Determine the (X, Y) coordinate at the center of the cell enclosing the given text.  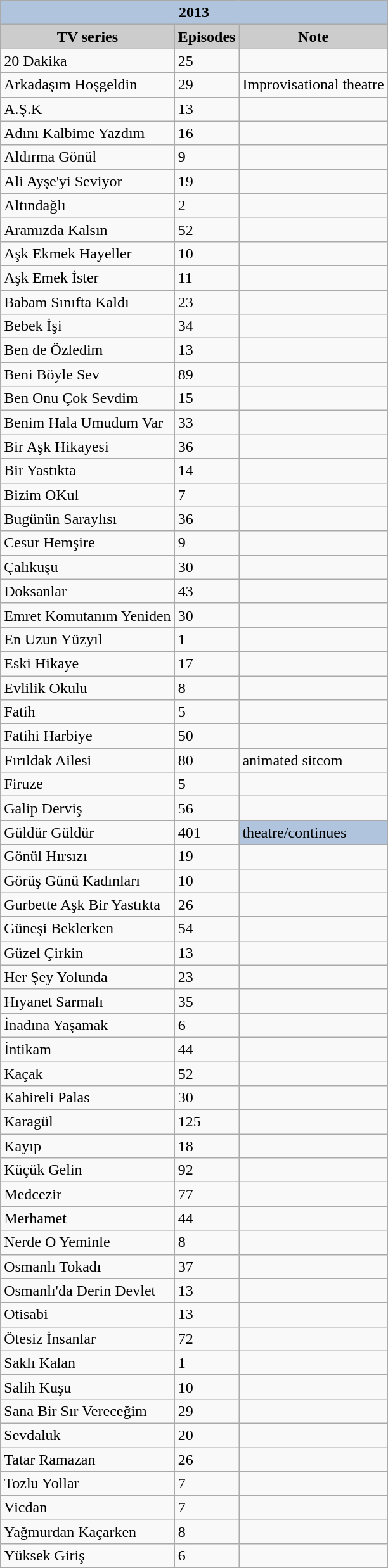
Kayıp (87, 1146)
Ben de Özledim (87, 350)
Adını Kalbime Yazdım (87, 133)
A.Ş.K (87, 109)
33 (207, 423)
İntikam (87, 1049)
Karagül (87, 1122)
Doksanlar (87, 591)
43 (207, 591)
34 (207, 326)
Gurbette Aşk Bir Yastıkta (87, 905)
Aşk Emek İster (87, 277)
89 (207, 374)
Yüksek Giriş (87, 1556)
25 (207, 61)
401 (207, 832)
animated sitcom (313, 760)
2 (207, 205)
Fırıldak Ailesi (87, 760)
Aşk Ekmek Hayeller (87, 253)
Görüş Günü Kadınları (87, 881)
Ötesiz İnsanlar (87, 1339)
Salih Kuşu (87, 1387)
Bir Yastıkta (87, 471)
Kaçak (87, 1074)
Bebek İşi (87, 326)
54 (207, 929)
72 (207, 1339)
Beni Böyle Sev (87, 374)
Nerde O Yeminle (87, 1242)
Galip Derviş (87, 808)
20 (207, 1435)
17 (207, 663)
35 (207, 1001)
2013 (194, 13)
theatre/continues (313, 832)
Bizim OKul (87, 495)
Ali Ayşe'yi Seviyor (87, 181)
18 (207, 1146)
11 (207, 277)
TV series (87, 37)
Merhamet (87, 1218)
80 (207, 760)
Aldırma Gönül (87, 157)
En Uzun Yüzyıl (87, 639)
77 (207, 1194)
Emret Komutanım Yeniden (87, 615)
Note (313, 37)
Eski Hikaye (87, 663)
Evlilik Okulu (87, 687)
Fatih (87, 712)
Tozlu Yollar (87, 1484)
16 (207, 133)
Improvisational theatre (313, 85)
Küçük Gelin (87, 1170)
Aramızda Kalsın (87, 229)
İnadına Yaşamak (87, 1025)
Hıyanet Sarmalı (87, 1001)
14 (207, 471)
50 (207, 736)
56 (207, 808)
Yağmurdan Kaçarken (87, 1532)
125 (207, 1122)
Çalıkuşu (87, 567)
Güneşi Beklerken (87, 929)
Fatihi Harbiye (87, 736)
Cesur Hemşire (87, 543)
Bugünün Saraylısı (87, 519)
Gönül Hırsızı (87, 857)
Arkadaşım Hoşgeldin (87, 85)
Benim Hala Umudum Var (87, 423)
Kahireli Palas (87, 1098)
Episodes (207, 37)
Sana Bir Sır Vereceğim (87, 1411)
Otisabi (87, 1315)
Altındağlı (87, 205)
Firuze (87, 784)
Güzel Çirkin (87, 953)
15 (207, 398)
Osmanlı'da Derin Devlet (87, 1291)
Saklı Kalan (87, 1363)
Her Şey Yolunda (87, 977)
Babam Sınıfta Kaldı (87, 302)
Medcezir (87, 1194)
20 Dakika (87, 61)
92 (207, 1170)
Bir Aşk Hikayesi (87, 447)
Vicdan (87, 1508)
Güldür Güldür (87, 832)
Osmanlı Tokadı (87, 1266)
Sevdaluk (87, 1435)
Ben Onu Çok Sevdim (87, 398)
37 (207, 1266)
Tatar Ramazan (87, 1459)
